For the text-containing cell, return its midpoint in (X, Y) coordinate format. 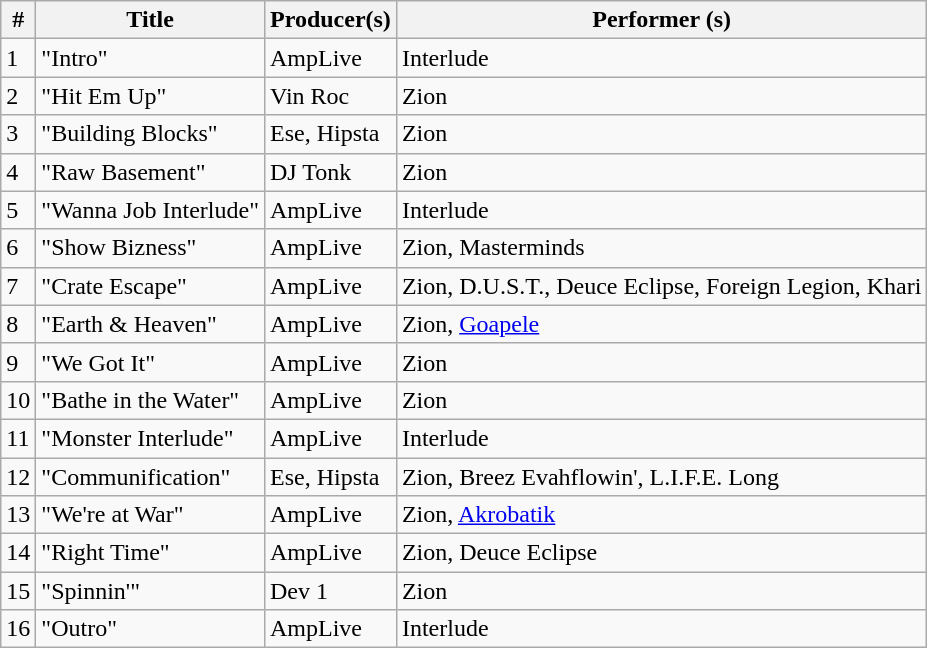
11 (18, 438)
"Show Bizness" (150, 248)
"Raw Basement" (150, 172)
Performer (s) (662, 20)
15 (18, 591)
Dev 1 (330, 591)
Zion, Akrobatik (662, 515)
7 (18, 286)
"Intro" (150, 58)
3 (18, 134)
12 (18, 477)
5 (18, 210)
1 (18, 58)
10 (18, 400)
# (18, 20)
Zion, Goapele (662, 324)
"Bathe in the Water" (150, 400)
"We're at War" (150, 515)
"Crate Escape" (150, 286)
14 (18, 553)
16 (18, 629)
8 (18, 324)
"Outro" (150, 629)
4 (18, 172)
DJ Tonk (330, 172)
Zion, D.U.S.T., Deuce Eclipse, Foreign Legion, Khari (662, 286)
"We Got It" (150, 362)
"Spinnin'" (150, 591)
13 (18, 515)
"Communification" (150, 477)
Vin Roc (330, 96)
"Hit Em Up" (150, 96)
"Monster Interlude" (150, 438)
Title (150, 20)
"Right Time" (150, 553)
Zion, Deuce Eclipse (662, 553)
"Earth & Heaven" (150, 324)
"Building Blocks" (150, 134)
9 (18, 362)
"Wanna Job Interlude" (150, 210)
2 (18, 96)
6 (18, 248)
Zion, Masterminds (662, 248)
Producer(s) (330, 20)
Zion, Breez Evahflowin', L.I.F.E. Long (662, 477)
